Pinpoint the cell where the given text exists, returning its [X, Y] midpoint coordinate. 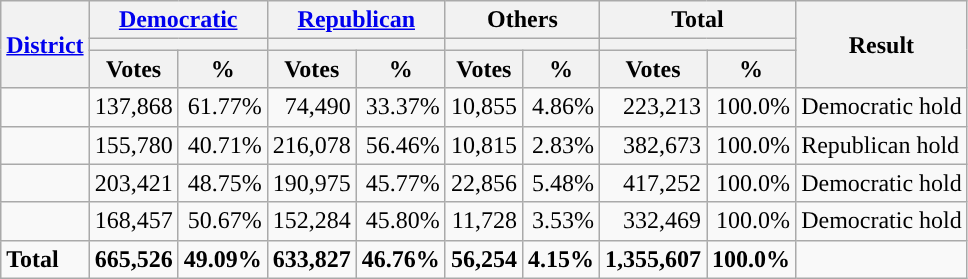
Others [522, 20]
216,078 [312, 145]
48.75% [222, 183]
74,490 [312, 107]
203,421 [134, 183]
633,827 [312, 259]
33.37% [400, 107]
665,526 [134, 259]
11,728 [484, 221]
382,673 [652, 145]
Democratic [178, 20]
49.09% [222, 259]
40.71% [222, 145]
190,975 [312, 183]
332,469 [652, 221]
46.76% [400, 259]
1,355,607 [652, 259]
10,855 [484, 107]
45.77% [400, 183]
56,254 [484, 259]
137,868 [134, 107]
5.48% [560, 183]
152,284 [312, 221]
Result [882, 44]
10,815 [484, 145]
22,856 [484, 183]
155,780 [134, 145]
168,457 [134, 221]
Republican hold [882, 145]
223,213 [652, 107]
50.67% [222, 221]
56.46% [400, 145]
District [45, 44]
45.80% [400, 221]
3.53% [560, 221]
417,252 [652, 183]
Republican [356, 20]
4.86% [560, 107]
4.15% [560, 259]
61.77% [222, 107]
2.83% [560, 145]
